Find where the given text appears and provide that cell's center as (X, Y) coordinate. 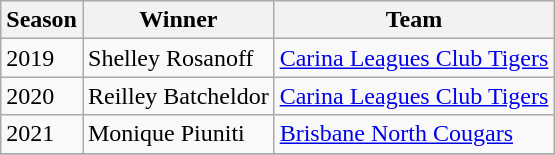
Reilley Batcheldor (178, 96)
Shelley Rosanoff (178, 58)
Monique Piuniti (178, 134)
Winner (178, 20)
Team (414, 20)
Brisbane North Cougars (414, 134)
2021 (42, 134)
2019 (42, 58)
Season (42, 20)
2020 (42, 96)
